From the cell containing the given text, extract its center point as [X, Y] coordinate. 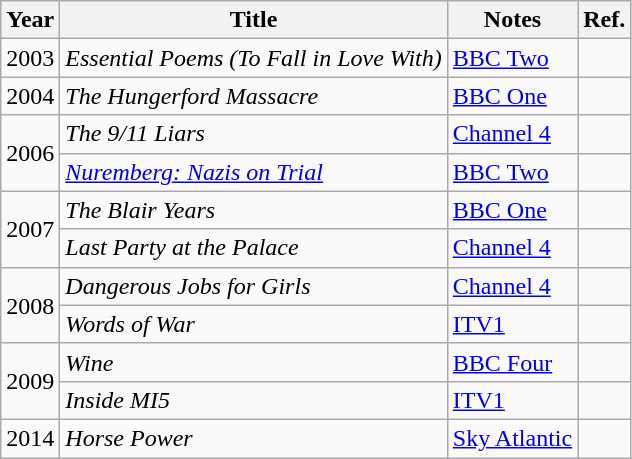
Dangerous Jobs for Girls [254, 286]
Nuremberg: Nazis on Trial [254, 172]
Sky Atlantic [512, 438]
BBC Four [512, 362]
The Hungerford Massacre [254, 96]
Last Party at the Palace [254, 248]
2007 [30, 229]
Wine [254, 362]
The 9/11 Liars [254, 134]
Ref. [604, 20]
2014 [30, 438]
2004 [30, 96]
Year [30, 20]
Notes [512, 20]
Inside MI5 [254, 400]
Words of War [254, 324]
2009 [30, 381]
Essential Poems (To Fall in Love With) [254, 58]
The Blair Years [254, 210]
2008 [30, 305]
Title [254, 20]
2006 [30, 153]
Horse Power [254, 438]
2003 [30, 58]
